Provide the [X, Y] coordinate of the cell's center where the given text is located.  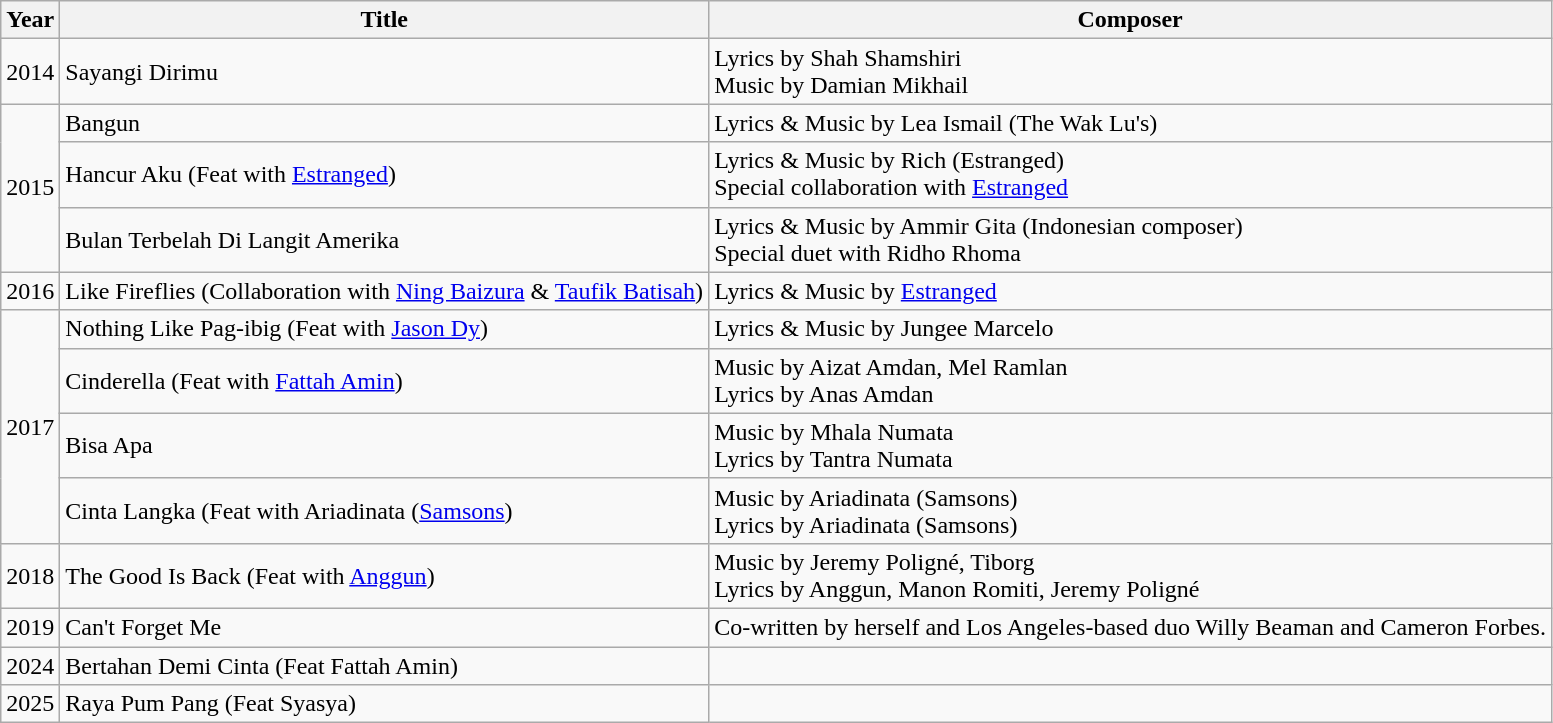
Cinderella (Feat with Fattah Amin) [384, 380]
Nothing Like Pag-ibig (Feat with Jason Dy) [384, 329]
The Good Is Back (Feat with Anggun) [384, 576]
2018 [30, 576]
Lyrics & Music by Estranged [1130, 291]
2017 [30, 426]
Bangun [384, 123]
Year [30, 20]
Music by Jeremy Poligné, Tiborg Lyrics by Anggun, Manon Romiti, Jeremy Poligné [1130, 576]
Hancur Aku (Feat with Estranged) [384, 174]
2014 [30, 72]
Title [384, 20]
Like Fireflies (Collaboration with Ning Baizura & Taufik Batisah) [384, 291]
Lyrics & Music by Rich (Estranged) Special collaboration with Estranged [1130, 174]
Bisa Apa [384, 446]
Can't Forget Me [384, 627]
Bulan Terbelah Di Langit Amerika [384, 240]
Lyrics & Music by Lea Ismail (The Wak Lu's) [1130, 123]
Music by Aizat Amdan, Mel Ramlan Lyrics by Anas Amdan [1130, 380]
Cinta Langka (Feat with Ariadinata (Samsons) [384, 510]
Raya Pum Pang (Feat Syasya) [384, 704]
2015 [30, 188]
Composer [1130, 20]
Bertahan Demi Cinta (Feat Fattah Amin) [384, 665]
Sayangi Dirimu [384, 72]
2016 [30, 291]
Co-written by herself and Los Angeles-based duo Willy Beaman and Cameron Forbes. [1130, 627]
Lyrics & Music by Ammir Gita (Indonesian composer) Special duet with Ridho Rhoma [1130, 240]
2024 [30, 665]
Music by Ariadinata (Samsons) Lyrics by Ariadinata (Samsons) [1130, 510]
Music by Mhala Numata Lyrics by Tantra Numata [1130, 446]
2025 [30, 704]
2019 [30, 627]
Lyrics & Music by Jungee Marcelo [1130, 329]
Lyrics by Shah Shamshiri Music by Damian Mikhail [1130, 72]
